Capture the cell that displays the provided text and extract its [X, Y] central coordinate. 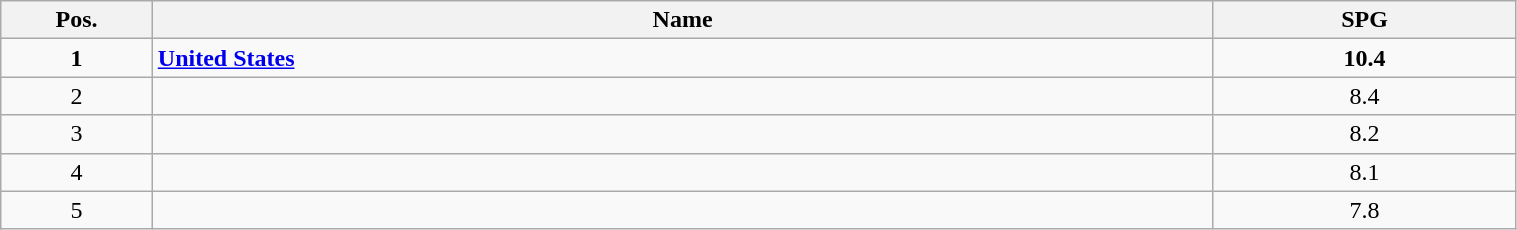
3 [77, 134]
4 [77, 172]
7.8 [1364, 210]
8.4 [1364, 96]
United States [682, 58]
1 [77, 58]
2 [77, 96]
8.1 [1364, 172]
10.4 [1364, 58]
5 [77, 210]
Name [682, 20]
SPG [1364, 20]
Pos. [77, 20]
8.2 [1364, 134]
